From the cell containing the given text, extract its center point as [x, y] coordinate. 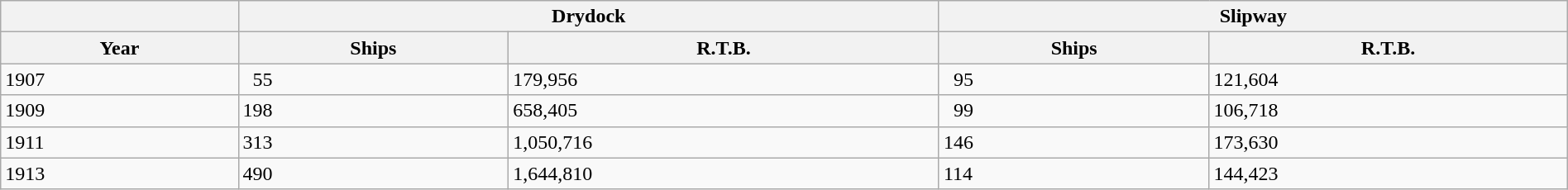
Drydock [589, 17]
1913 [119, 173]
Year [119, 48]
179,956 [724, 79]
1911 [119, 142]
114 [1073, 173]
313 [374, 142]
106,718 [1388, 111]
95 [1073, 79]
55 [374, 79]
99 [1073, 111]
1907 [119, 79]
1,050,716 [724, 142]
198 [374, 111]
1909 [119, 111]
173,630 [1388, 142]
1,644,810 [724, 173]
658,405 [724, 111]
146 [1073, 142]
Slipway [1253, 17]
121,604 [1388, 79]
490 [374, 173]
144,423 [1388, 173]
